Locate the cell with the specified text and output its [x, y] center coordinate. 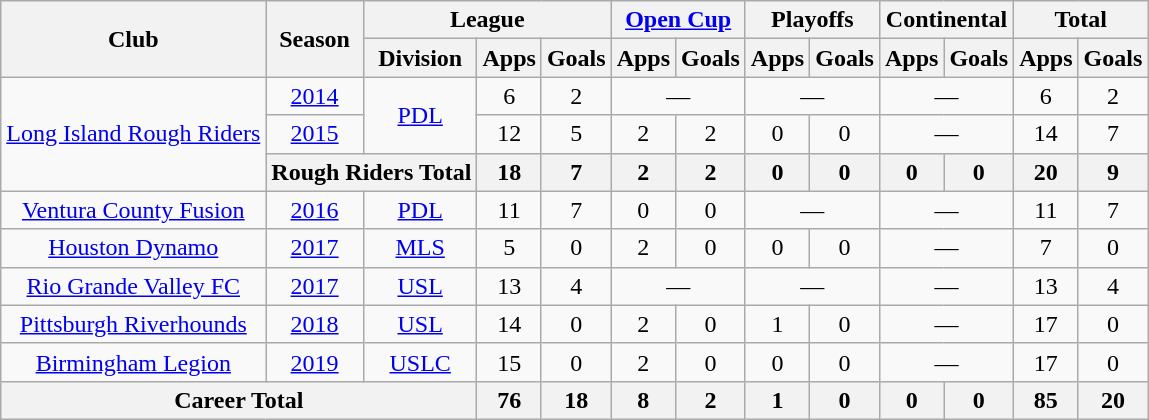
Season [315, 39]
Career Total [239, 400]
85 [1046, 400]
Long Island Rough Riders [134, 134]
2015 [315, 134]
Total [1081, 20]
15 [509, 362]
Pittsburgh Riverhounds [134, 324]
League [487, 20]
2018 [315, 324]
Playoffs [812, 20]
Rio Grande Valley FC [134, 286]
8 [643, 400]
Rough Riders Total [372, 172]
Continental [946, 20]
2014 [315, 96]
Division [420, 58]
MLS [420, 248]
Birmingham Legion [134, 362]
2019 [315, 362]
Houston Dynamo [134, 248]
2016 [315, 210]
Club [134, 39]
Ventura County Fusion [134, 210]
Open Cup [678, 20]
76 [509, 400]
12 [509, 134]
USLC [420, 362]
9 [1113, 172]
